Find where the given text appears and provide that cell's center as [X, Y] coordinate. 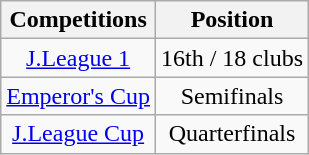
Quarterfinals [232, 134]
Semifinals [232, 96]
Emperor's Cup [78, 96]
J.League Cup [78, 134]
J.League 1 [78, 58]
16th / 18 clubs [232, 58]
Position [232, 20]
Competitions [78, 20]
